Provide the [x, y] coordinate of the cell's center where the given text is located.  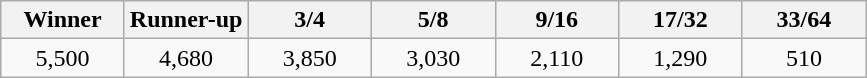
17/32 [681, 20]
3,030 [433, 58]
510 [804, 58]
Runner-up [186, 20]
3/4 [310, 20]
2,110 [557, 58]
33/64 [804, 20]
Winner [63, 20]
3,850 [310, 58]
9/16 [557, 20]
4,680 [186, 58]
5,500 [63, 58]
5/8 [433, 20]
1,290 [681, 58]
